Output the (X, Y) coordinate of the center of the cell containing the given text.  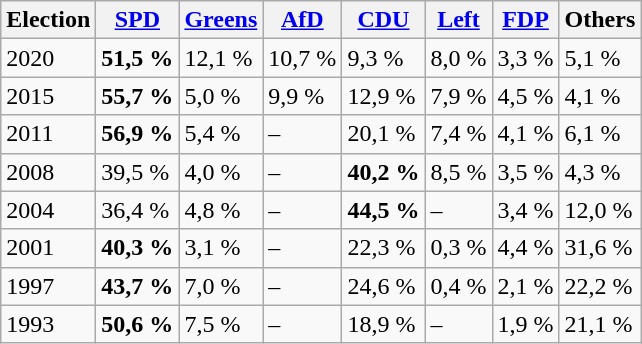
2004 (48, 210)
7,4 % (458, 134)
55,7 % (138, 96)
40,2 % (384, 172)
3,5 % (526, 172)
12,9 % (384, 96)
9,3 % (384, 58)
2,1 % (526, 286)
8,0 % (458, 58)
3,4 % (526, 210)
Others (600, 20)
5,0 % (221, 96)
7,9 % (458, 96)
2015 (48, 96)
1993 (48, 324)
8,5 % (458, 172)
12,1 % (221, 58)
4,3 % (600, 172)
36,4 % (138, 210)
AfD (302, 20)
56,9 % (138, 134)
3,3 % (526, 58)
44,5 % (384, 210)
22,3 % (384, 248)
CDU (384, 20)
39,5 % (138, 172)
4,0 % (221, 172)
40,3 % (138, 248)
1,9 % (526, 324)
20,1 % (384, 134)
Left (458, 20)
12,0 % (600, 210)
Greens (221, 20)
7,0 % (221, 286)
18,9 % (384, 324)
5,1 % (600, 58)
SPD (138, 20)
7,5 % (221, 324)
21,1 % (600, 324)
6,1 % (600, 134)
1997 (48, 286)
22,2 % (600, 286)
2011 (48, 134)
24,6 % (384, 286)
50,6 % (138, 324)
4,8 % (221, 210)
0,3 % (458, 248)
3,1 % (221, 248)
9,9 % (302, 96)
31,6 % (600, 248)
51,5 % (138, 58)
FDP (526, 20)
4,5 % (526, 96)
0,4 % (458, 286)
10,7 % (302, 58)
43,7 % (138, 286)
5,4 % (221, 134)
2008 (48, 172)
2020 (48, 58)
Election (48, 20)
4,4 % (526, 248)
2001 (48, 248)
